Output the [x, y] coordinate of the center of the cell containing the given text.  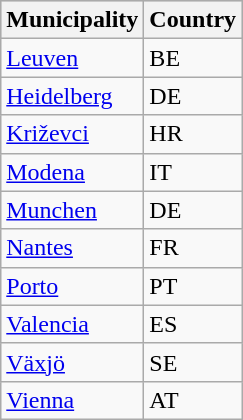
Country [193, 20]
SE [193, 362]
Porto [72, 286]
FR [193, 248]
Heidelberg [72, 96]
Nantes [72, 248]
PT [193, 286]
Valencia [72, 324]
HR [193, 134]
Växjö [72, 362]
ES [193, 324]
Križevci [72, 134]
Municipality [72, 20]
BE [193, 58]
Modena [72, 172]
Munchen [72, 210]
Leuven [72, 58]
Vienna [72, 400]
IT [193, 172]
AT [193, 400]
